Pinpoint the cell where the given text exists, returning its (x, y) midpoint coordinate. 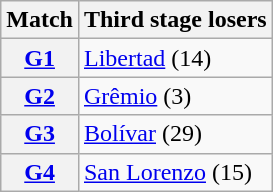
Libertad (14) (175, 58)
Bolívar (29) (175, 134)
Match (40, 20)
G2 (40, 96)
G1 (40, 58)
San Lorenzo (15) (175, 172)
G4 (40, 172)
Grêmio (3) (175, 96)
G3 (40, 134)
Third stage losers (175, 20)
